Find where the given text appears and provide that cell's center as [X, Y] coordinate. 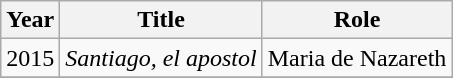
Year [30, 20]
Maria de Nazareth [357, 58]
Santiago, el apostol [161, 58]
Title [161, 20]
2015 [30, 58]
Role [357, 20]
